Search for the cell housing the specified text and yield its (X, Y) center coordinate. 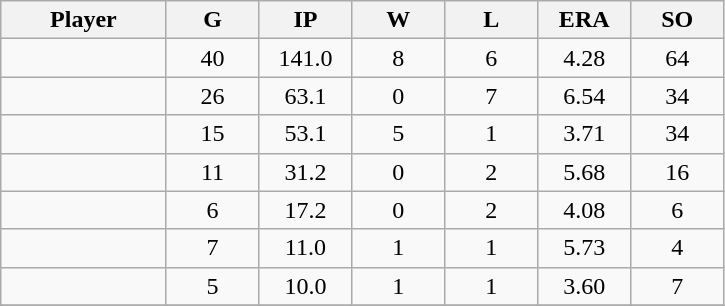
4.08 (584, 210)
ERA (584, 20)
17.2 (306, 210)
SO (678, 20)
16 (678, 172)
3.71 (584, 134)
IP (306, 20)
6.54 (584, 96)
40 (212, 58)
64 (678, 58)
26 (212, 96)
10.0 (306, 286)
3.60 (584, 286)
31.2 (306, 172)
53.1 (306, 134)
5.73 (584, 248)
11.0 (306, 248)
63.1 (306, 96)
G (212, 20)
8 (398, 58)
4.28 (584, 58)
141.0 (306, 58)
W (398, 20)
15 (212, 134)
Player (84, 20)
4 (678, 248)
5.68 (584, 172)
L (492, 20)
11 (212, 172)
